Return the (x, y) coordinate for the center point of the cell that contains the specified text.  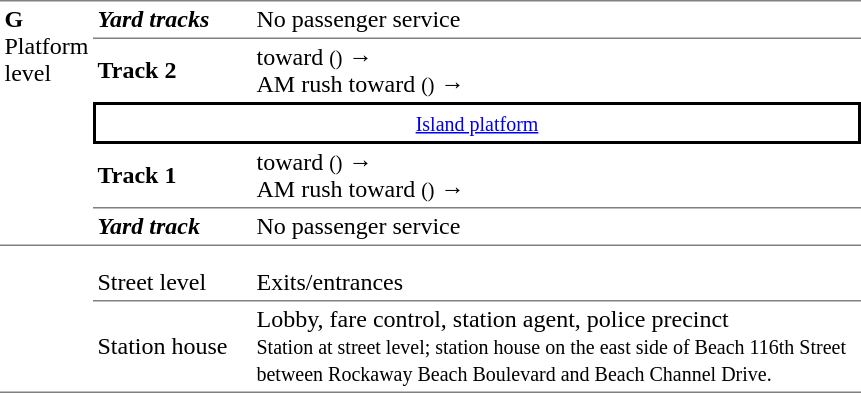
Exits/entrances (556, 283)
Street level (172, 283)
Island platform (477, 123)
Track 1 (172, 176)
Track 2 (172, 70)
Yard tracks (172, 19)
GPlatform level (46, 123)
Yard track (172, 227)
